Locate the cell with the specified text and output its (X, Y) center coordinate. 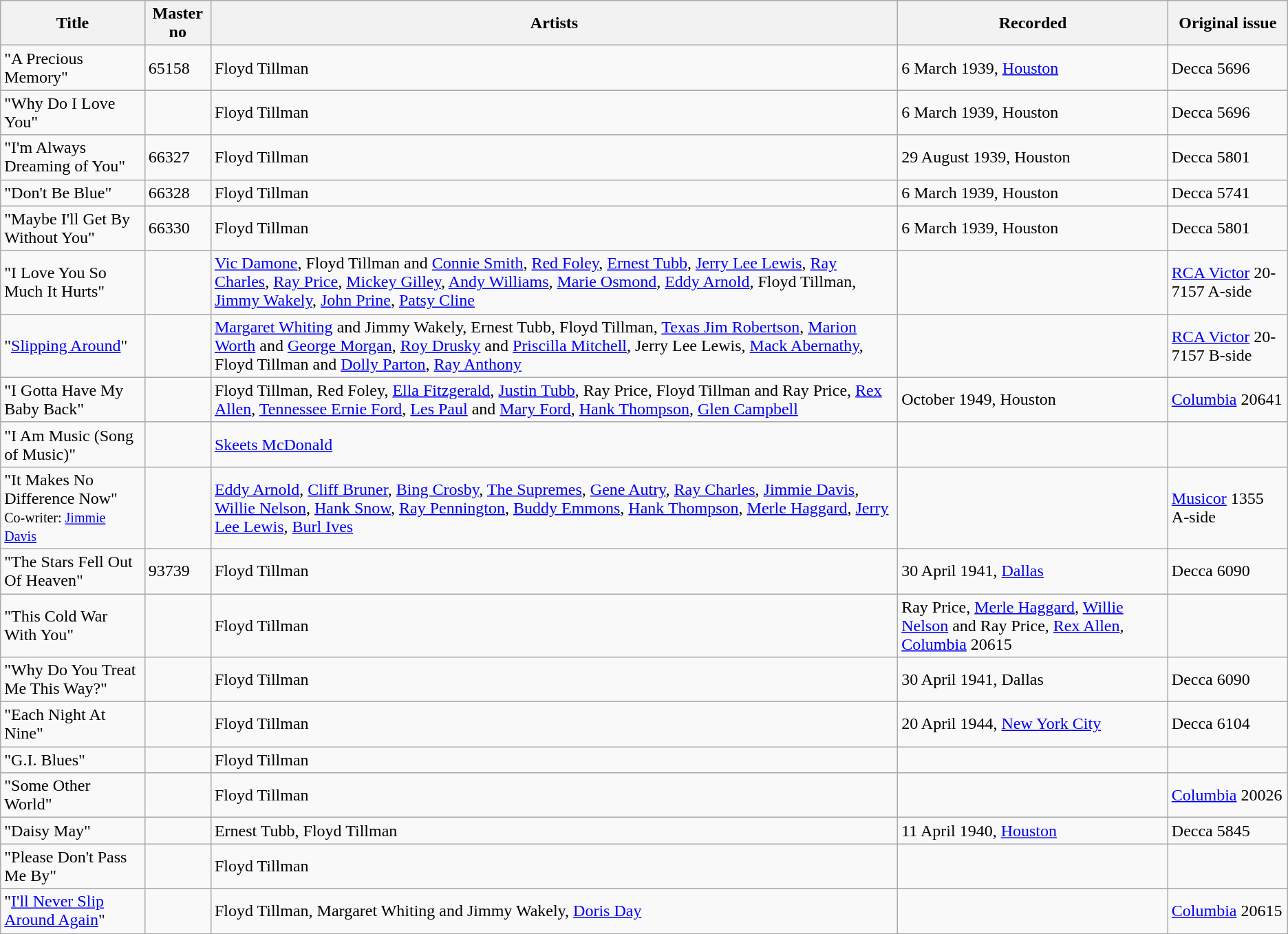
"The Stars Fell Out Of Heaven" (73, 571)
Artists (554, 23)
Decca 5845 (1227, 831)
Columbia 20026 (1227, 796)
"I Am Music (Song of Music)" (73, 445)
"It Makes No Difference Now"Co-writer: Jimmie Davis (73, 508)
"I'll Never Slip Around Again" (73, 911)
"Daisy May" (73, 831)
"Please Don't Pass Me By" (73, 866)
"I'm Always Dreaming of You" (73, 157)
Ernest Tubb, Floyd Tillman (554, 831)
11 April 1940, Houston (1033, 831)
93739 (178, 571)
"Why Do You Treat Me This Way?" (73, 680)
"I Gotta Have My Baby Back" (73, 399)
29 August 1939, Houston (1033, 157)
"This Cold War With You" (73, 625)
"Don't Be Blue" (73, 193)
20 April 1944, New York City (1033, 724)
Columbia 20641 (1227, 399)
"G.I. Blues" (73, 760)
Decca 6104 (1227, 724)
66330 (178, 229)
"Some Other World" (73, 796)
65158 (178, 67)
Columbia 20615 (1227, 911)
"Why Do I Love You" (73, 113)
October 1949, Houston (1033, 399)
66327 (178, 157)
"Each Night At Nine" (73, 724)
Original issue (1227, 23)
Skeets McDonald (554, 445)
"I Love You So Much It Hurts" (73, 282)
Decca 5741 (1227, 193)
RCA Victor 20-7157 A-side (1227, 282)
Master no (178, 23)
Recorded (1033, 23)
Musicor 1355 A-side (1227, 508)
"Maybe I'll Get By Without You" (73, 229)
Title (73, 23)
Floyd Tillman, Margaret Whiting and Jimmy Wakely, Doris Day (554, 911)
"A Precious Memory" (73, 67)
"Slipping Around" (73, 346)
RCA Victor 20-7157 B-side (1227, 346)
66328 (178, 193)
Ray Price, Merle Haggard, Willie Nelson and Ray Price, Rex Allen, Columbia 20615 (1033, 625)
